Search for the cell housing the specified text and yield its [x, y] center coordinate. 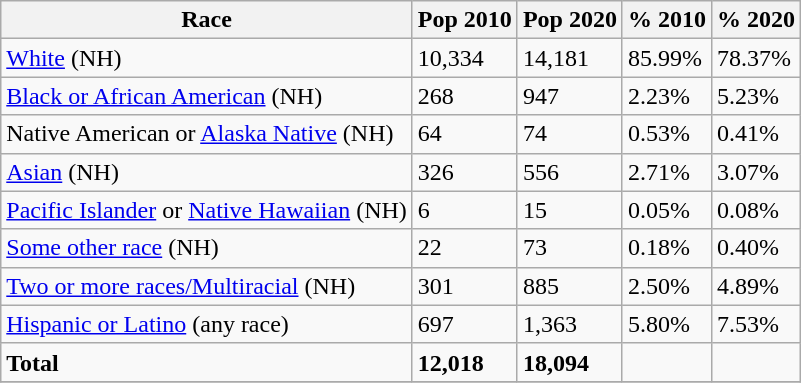
0.53% [666, 134]
Two or more races/Multiracial (NH) [207, 286]
White (NH) [207, 58]
4.89% [756, 286]
% 2010 [666, 20]
6 [464, 210]
0.18% [666, 248]
326 [464, 172]
1,363 [570, 324]
Pacific Islander or Native Hawaiian (NH) [207, 210]
64 [464, 134]
0.41% [756, 134]
556 [570, 172]
2.71% [666, 172]
Native American or Alaska Native (NH) [207, 134]
Some other race (NH) [207, 248]
12,018 [464, 362]
10,334 [464, 58]
2.23% [666, 96]
5.23% [756, 96]
78.37% [756, 58]
885 [570, 286]
268 [464, 96]
% 2020 [756, 20]
2.50% [666, 286]
Black or African American (NH) [207, 96]
15 [570, 210]
3.07% [756, 172]
5.80% [666, 324]
Pop 2020 [570, 20]
22 [464, 248]
Total [207, 362]
74 [570, 134]
0.08% [756, 210]
301 [464, 286]
73 [570, 248]
18,094 [570, 362]
697 [464, 324]
85.99% [666, 58]
0.40% [756, 248]
Hispanic or Latino (any race) [207, 324]
Race [207, 20]
0.05% [666, 210]
Pop 2010 [464, 20]
7.53% [756, 324]
947 [570, 96]
Asian (NH) [207, 172]
14,181 [570, 58]
